Extract the [X, Y] coordinate from the center of the cell holding the provided text.  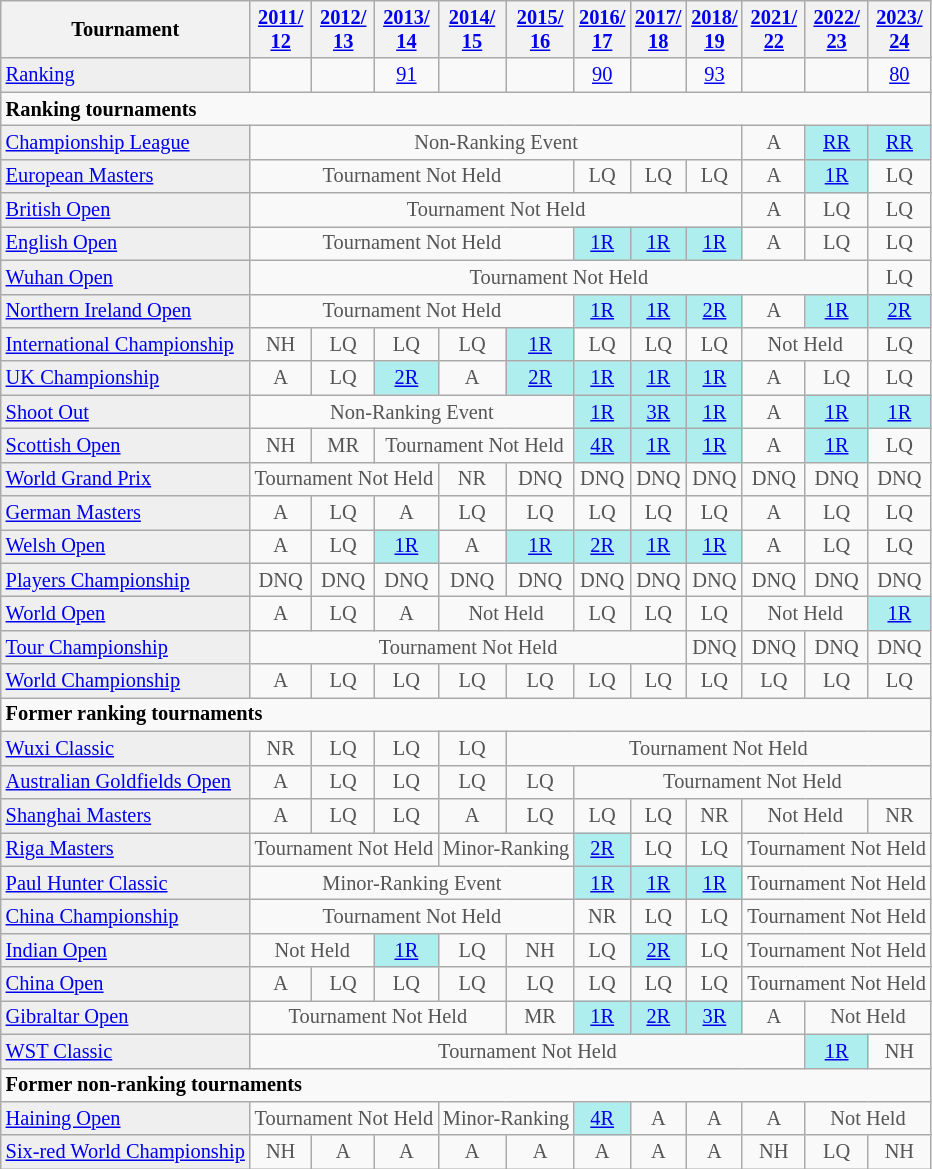
Ranking tournaments [466, 109]
2013/14 [406, 29]
Players Championship [126, 580]
World Championship [126, 681]
2018/19 [714, 29]
2011/12 [281, 29]
Tournament [126, 29]
Championship League [126, 142]
Wuhan Open [126, 277]
93 [714, 75]
Welsh Open [126, 546]
WST Classic [126, 1051]
Haining Open [126, 1118]
Gibraltar Open [126, 1017]
Ranking [126, 75]
2016/17 [602, 29]
2014/15 [472, 29]
2022/23 [836, 29]
European Masters [126, 176]
Former non-ranking tournaments [466, 1085]
UK Championship [126, 378]
91 [406, 75]
World Open [126, 613]
China Open [126, 984]
German Masters [126, 513]
Scottish Open [126, 445]
Riga Masters [126, 849]
80 [900, 75]
2015/16 [540, 29]
Northern Ireland Open [126, 311]
Tour Championship [126, 647]
Australian Goldfields Open [126, 782]
World Grand Prix [126, 479]
Paul Hunter Classic [126, 883]
Shoot Out [126, 412]
Shanghai Masters [126, 815]
China Championship [126, 916]
90 [602, 75]
British Open [126, 210]
English Open [126, 243]
Minor-Ranking Event [412, 883]
2023/24 [900, 29]
2021/22 [774, 29]
Wuxi Classic [126, 748]
Former ranking tournaments [466, 714]
International Championship [126, 344]
Six-red World Championship [126, 1152]
2017/18 [658, 29]
2012/13 [344, 29]
Indian Open [126, 950]
